For the text-containing cell, return its midpoint in [x, y] coordinate format. 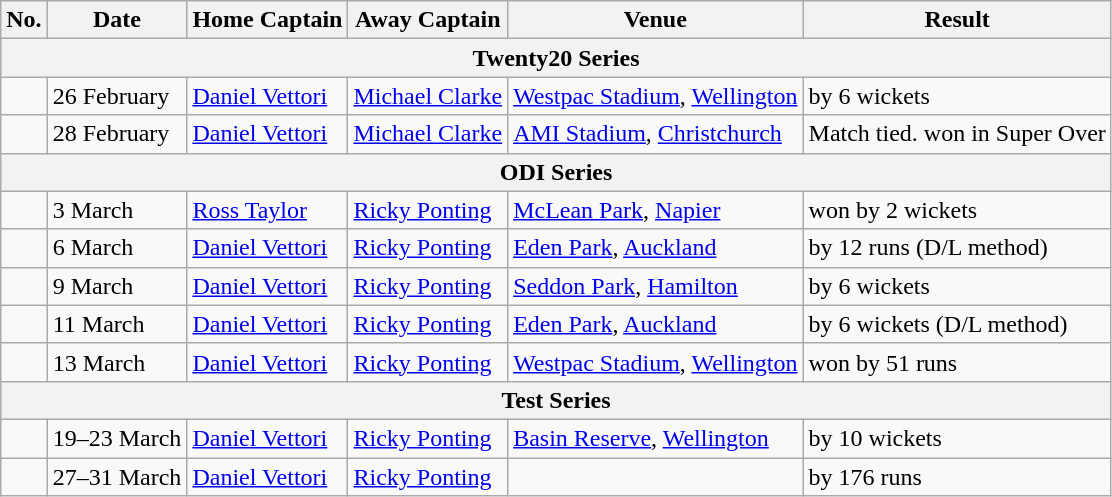
Match tied. won in Super Over [957, 134]
by 176 runs [957, 477]
11 March [117, 324]
Basin Reserve, Wellington [656, 438]
by 12 runs (D/L method) [957, 248]
AMI Stadium, Christchurch [656, 134]
Ross Taylor [268, 210]
No. [24, 20]
Twenty20 Series [556, 58]
by 10 wickets [957, 438]
19–23 March [117, 438]
by 6 wickets (D/L method) [957, 324]
Date [117, 20]
McLean Park, Napier [656, 210]
Home Captain [268, 20]
6 March [117, 248]
27–31 March [117, 477]
26 February [117, 96]
13 March [117, 362]
ODI Series [556, 172]
won by 2 wickets [957, 210]
Result [957, 20]
Away Captain [428, 20]
9 March [117, 286]
Seddon Park, Hamilton [656, 286]
Venue [656, 20]
28 February [117, 134]
Test Series [556, 400]
3 March [117, 210]
won by 51 runs [957, 362]
